Extract the [x, y] coordinate from the center of the cell holding the provided text.  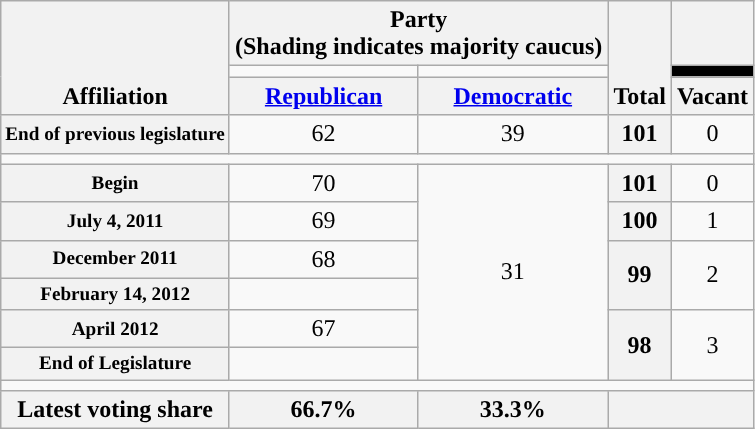
End of previous legislature [116, 134]
1 [712, 221]
Affiliation [116, 58]
2 [712, 275]
Democratic [513, 96]
Republican [323, 96]
April 2012 [116, 329]
69 [323, 221]
Party (Shading indicates majority caucus) [418, 34]
68 [323, 259]
66.7% [323, 410]
February 14, 2012 [116, 294]
Vacant [712, 96]
Begin [116, 183]
3 [712, 345]
100 [640, 221]
31 [513, 272]
39 [513, 134]
Total [640, 58]
99 [640, 275]
98 [640, 345]
70 [323, 183]
December 2011 [116, 259]
Latest voting share [116, 410]
End of Legislature [116, 364]
67 [323, 329]
62 [323, 134]
33.3% [513, 410]
July 4, 2011 [116, 221]
